Find where the given text appears and provide that cell's center as [x, y] coordinate. 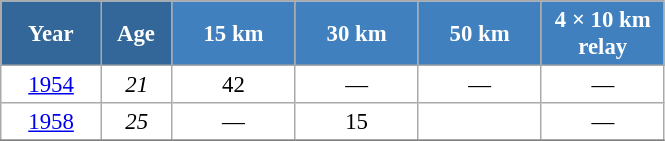
21 [136, 85]
30 km [356, 34]
25 [136, 122]
15 [356, 122]
50 km [480, 34]
4 × 10 km relay [602, 34]
Year [52, 34]
42 [234, 85]
1954 [52, 85]
Age [136, 34]
1958 [52, 122]
15 km [234, 34]
